Search for the cell housing the specified text and yield its (X, Y) center coordinate. 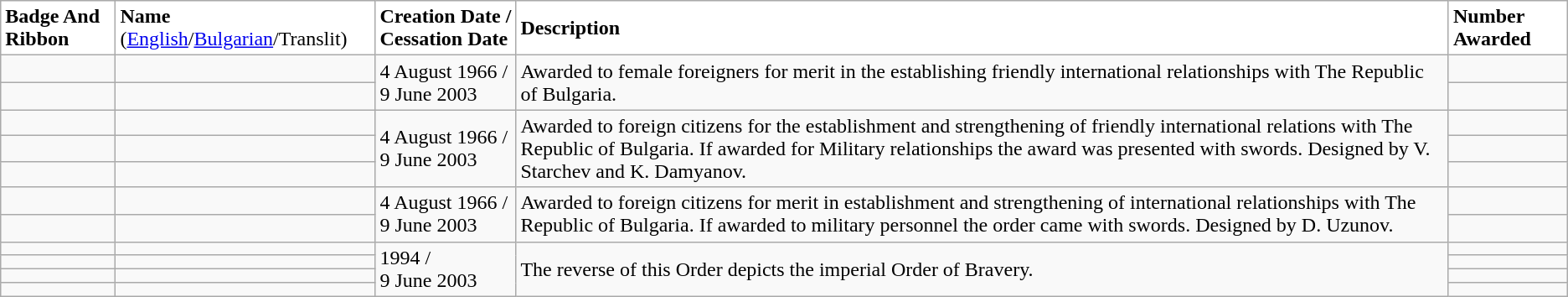
Creation Date /Cessation Date (446, 29)
Name (English/Bulgarian/Translit) (245, 29)
Description (983, 29)
Awarded to female foreigners for merit in the establishing friendly international relationships with The Republic of Bulgaria. (983, 82)
The reverse of this Order depicts the imperial Order of Bravery. (983, 268)
1994 /9 June 2003 (446, 268)
Number Awarded (1508, 29)
Badge And Ribbon (59, 29)
